For the text-containing cell, return its midpoint in (X, Y) coordinate format. 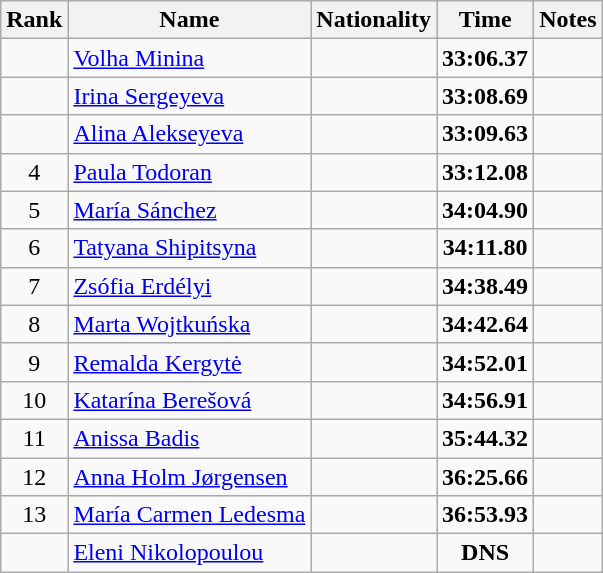
Tatyana Shipitsyna (190, 248)
Eleni Nikolopoulou (190, 553)
Anna Holm Jørgensen (190, 477)
11 (34, 438)
Marta Wojtkuńska (190, 324)
DNS (486, 553)
7 (34, 286)
Irina Sergeyeva (190, 96)
Time (486, 20)
34:11.80 (486, 248)
33:08.69 (486, 96)
35:44.32 (486, 438)
10 (34, 400)
5 (34, 210)
Paula Todoran (190, 172)
34:56.91 (486, 400)
34:04.90 (486, 210)
Name (190, 20)
4 (34, 172)
Zsófia Erdélyi (190, 286)
Alina Alekseyeva (190, 134)
13 (34, 515)
34:52.01 (486, 362)
Remalda Kergytė (190, 362)
María Carmen Ledesma (190, 515)
33:06.37 (486, 58)
12 (34, 477)
Volha Minina (190, 58)
34:38.49 (486, 286)
34:42.64 (486, 324)
33:09.63 (486, 134)
8 (34, 324)
Nationality (374, 20)
Katarína Berešová (190, 400)
36:25.66 (486, 477)
9 (34, 362)
María Sánchez (190, 210)
Notes (568, 20)
33:12.08 (486, 172)
6 (34, 248)
Rank (34, 20)
36:53.93 (486, 515)
Anissa Badis (190, 438)
